Capture the cell that displays the provided text and extract its (X, Y) central coordinate. 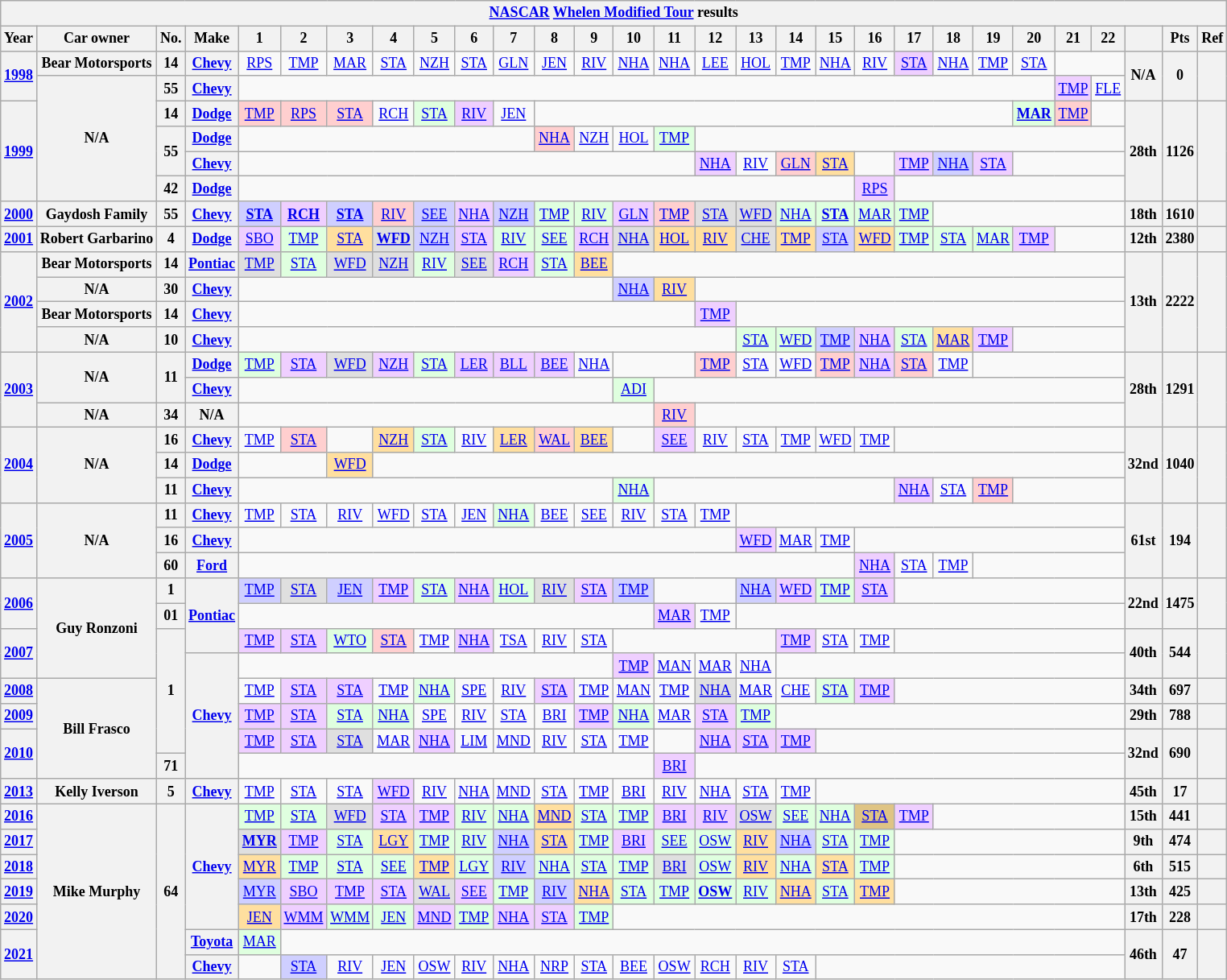
ADI (634, 390)
1291 (1180, 390)
2222 (1180, 301)
15 (836, 39)
20 (1034, 39)
WTO (350, 641)
LIM (474, 741)
TSA (514, 641)
42 (171, 188)
Make (213, 39)
19 (994, 39)
9th (1143, 841)
Pts (1180, 39)
2010 (19, 754)
2013 (19, 791)
No. (171, 39)
9 (594, 39)
12th (1143, 238)
LEE (715, 63)
Guy Ronzoni (97, 628)
0 (1180, 76)
NASCAR Whelen Modified Tour results (613, 13)
2020 (19, 916)
2007 (19, 653)
6th (1143, 866)
Toyota (213, 942)
2016 (19, 817)
690 (1180, 754)
2001 (19, 238)
1999 (19, 151)
3 (350, 39)
22nd (1143, 603)
60 (171, 565)
22 (1108, 39)
6 (474, 39)
1610 (1180, 214)
2004 (19, 465)
47 (1180, 954)
2002 (19, 301)
2005 (19, 540)
2009 (19, 717)
Bill Frasco (97, 728)
788 (1180, 717)
Year (19, 39)
544 (1180, 653)
2008 (19, 691)
34 (171, 416)
17th (1143, 916)
Ref (1213, 39)
8 (554, 39)
12 (715, 39)
NRP (554, 966)
425 (1180, 892)
441 (1180, 817)
1475 (1180, 603)
2021 (19, 954)
2003 (19, 390)
2380 (1180, 238)
FLE (1108, 89)
2006 (19, 603)
Car owner (97, 39)
61st (1143, 540)
45th (1143, 791)
13 (756, 39)
Robert Garbarino (97, 238)
01 (171, 615)
18th (1143, 214)
40th (1143, 653)
7 (514, 39)
697 (1180, 691)
2018 (19, 866)
194 (1180, 540)
71 (171, 767)
29th (1143, 717)
21 (1073, 39)
15th (1143, 817)
1040 (1180, 465)
Gaydosh Family (97, 214)
2 (304, 39)
18 (953, 39)
Kelly Iverson (97, 791)
30 (171, 290)
46th (1143, 954)
515 (1180, 866)
1998 (19, 76)
Mike Murphy (97, 891)
34th (1143, 691)
BLL (514, 364)
228 (1180, 916)
2019 (19, 892)
2017 (19, 841)
64 (171, 891)
Ford (213, 565)
2000 (19, 214)
1126 (1180, 151)
474 (1180, 841)
